Extract the (x, y) coordinate from the center of the cell holding the provided text.  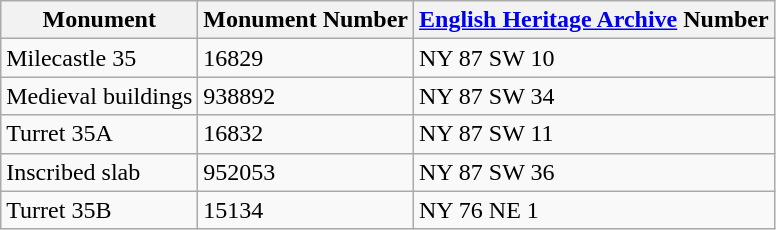
16832 (306, 134)
938892 (306, 96)
Inscribed slab (100, 172)
Milecastle 35 (100, 58)
NY 87 SW 36 (594, 172)
Turret 35B (100, 210)
Monument Number (306, 20)
English Heritage Archive Number (594, 20)
Monument (100, 20)
NY 76 NE 1 (594, 210)
NY 87 SW 34 (594, 96)
15134 (306, 210)
952053 (306, 172)
Turret 35A (100, 134)
Medieval buildings (100, 96)
16829 (306, 58)
NY 87 SW 11 (594, 134)
NY 87 SW 10 (594, 58)
